Find where the given text appears and provide that cell's center as [X, Y] coordinate. 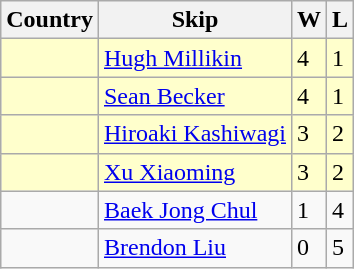
Hiroaki Kashiwagi [194, 134]
Baek Jong Chul [194, 210]
Country [50, 20]
Brendon Liu [194, 248]
L [340, 20]
Hugh Millikin [194, 58]
0 [310, 248]
5 [340, 248]
Xu Xiaoming [194, 172]
Skip [194, 20]
W [310, 20]
Sean Becker [194, 96]
